For the text-containing cell, return its midpoint in [X, Y] coordinate format. 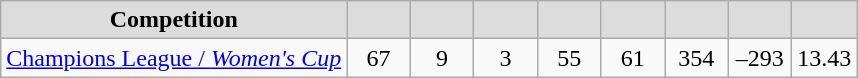
67 [379, 58]
61 [633, 58]
9 [442, 58]
13.43 [824, 58]
Competition [174, 20]
–293 [760, 58]
354 [697, 58]
Champions League / Women's Cup [174, 58]
3 [506, 58]
55 [569, 58]
